Find where the given text appears and provide that cell's center as [X, Y] coordinate. 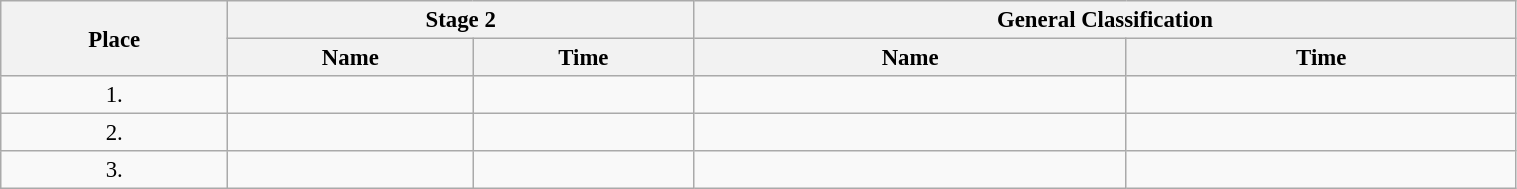
General Classification [1105, 20]
3. [114, 170]
Place [114, 38]
2. [114, 133]
Stage 2 [461, 20]
1. [114, 95]
